Provide the (x, y) coordinate of the cell's center where the given text is located.  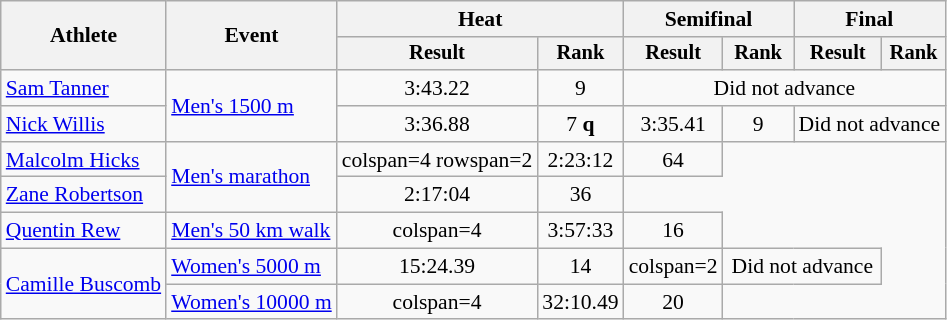
20 (674, 302)
36 (580, 195)
15:24.39 (438, 267)
Camille Buscomb (84, 284)
colspan=4 rowspan=2 (438, 160)
Quentin Rew (84, 231)
Sam Tanner (84, 88)
colspan=2 (674, 267)
Malcolm Hicks (84, 160)
Zane Robertson (84, 195)
7 q (580, 124)
Men's marathon (252, 178)
Nick Willis (84, 124)
14 (580, 267)
2:17:04 (438, 195)
Women's 5000 m (252, 267)
Event (252, 36)
32:10.49 (580, 302)
Men's 1500 m (252, 106)
3:35.41 (674, 124)
3:36.88 (438, 124)
Heat (480, 19)
Final (870, 19)
3:43.22 (438, 88)
Women's 10000 m (252, 302)
64 (674, 160)
Men's 50 km walk (252, 231)
16 (674, 231)
3:57:33 (580, 231)
Athlete (84, 36)
Semifinal (709, 19)
2:23:12 (580, 160)
